Determine the [X, Y] coordinate at the center of the cell enclosing the given text.  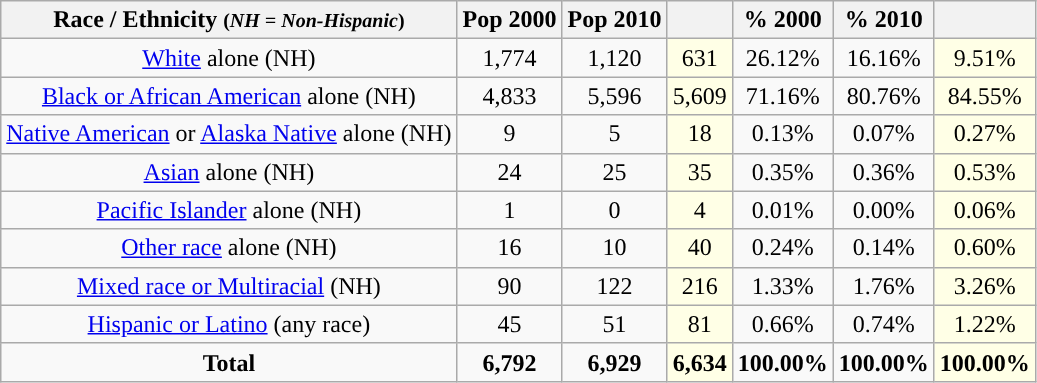
Black or African American alone (NH) [229, 96]
0.07% [884, 134]
0.53% [984, 172]
10 [614, 248]
9 [510, 134]
0.06% [984, 210]
Other race alone (NH) [229, 248]
0.74% [884, 324]
1 [510, 210]
80.76% [884, 96]
0.66% [782, 324]
5,609 [700, 96]
5,596 [614, 96]
Total [229, 362]
18 [700, 134]
35 [700, 172]
1.33% [782, 286]
45 [510, 324]
1,120 [614, 58]
4,833 [510, 96]
Hispanic or Latino (any race) [229, 324]
122 [614, 286]
25 [614, 172]
26.12% [782, 58]
40 [700, 248]
0.35% [782, 172]
Pacific Islander alone (NH) [229, 210]
16.16% [884, 58]
% 2000 [782, 20]
216 [700, 286]
81 [700, 324]
0 [614, 210]
0.60% [984, 248]
Pop 2010 [614, 20]
0.00% [884, 210]
% 2010 [884, 20]
White alone (NH) [229, 58]
3.26% [984, 286]
6,792 [510, 362]
0.36% [884, 172]
Pop 2000 [510, 20]
0.13% [782, 134]
Native American or Alaska Native alone (NH) [229, 134]
84.55% [984, 96]
1.76% [884, 286]
24 [510, 172]
9.51% [984, 58]
0.01% [782, 210]
1,774 [510, 58]
4 [700, 210]
90 [510, 286]
5 [614, 134]
Asian alone (NH) [229, 172]
Race / Ethnicity (NH = Non-Hispanic) [229, 20]
16 [510, 248]
0.14% [884, 248]
6,929 [614, 362]
1.22% [984, 324]
6,634 [700, 362]
71.16% [782, 96]
631 [700, 58]
Mixed race or Multiracial (NH) [229, 286]
0.24% [782, 248]
51 [614, 324]
0.27% [984, 134]
